Find where the given text appears and provide that cell's center as [X, Y] coordinate. 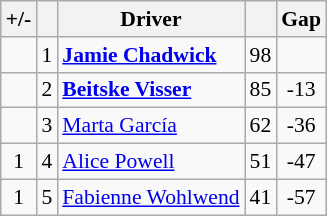
4 [46, 162]
41 [261, 197]
2 [46, 90]
-47 [301, 162]
-13 [301, 90]
Fabienne Wohlwend [150, 197]
Driver [150, 19]
-36 [301, 126]
5 [46, 197]
51 [261, 162]
Beitske Visser [150, 90]
Gap [301, 19]
98 [261, 55]
Alice Powell [150, 162]
+/- [19, 19]
-57 [301, 197]
Jamie Chadwick [150, 55]
Marta García [150, 126]
62 [261, 126]
85 [261, 90]
3 [46, 126]
